Search for the cell housing the specified text and yield its [X, Y] center coordinate. 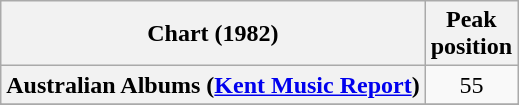
Peakposition [471, 34]
55 [471, 85]
Chart (1982) [213, 34]
Australian Albums (Kent Music Report) [213, 85]
